Output the (X, Y) coordinate of the center of the cell containing the given text.  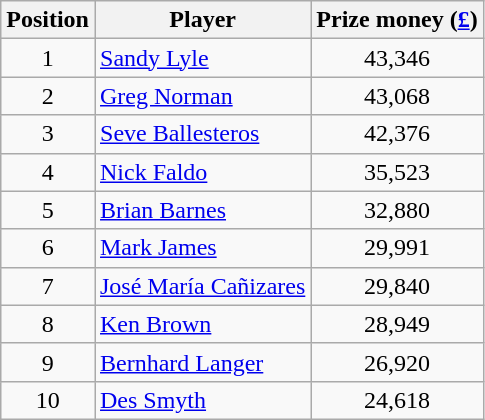
32,880 (397, 210)
7 (48, 286)
Bernhard Langer (202, 362)
Nick Faldo (202, 172)
Seve Ballesteros (202, 134)
8 (48, 324)
Prize money (£) (397, 20)
29,840 (397, 286)
28,949 (397, 324)
43,346 (397, 58)
42,376 (397, 134)
24,618 (397, 400)
9 (48, 362)
Player (202, 20)
43,068 (397, 96)
29,991 (397, 248)
26,920 (397, 362)
6 (48, 248)
3 (48, 134)
Des Smyth (202, 400)
Ken Brown (202, 324)
10 (48, 400)
Brian Barnes (202, 210)
Mark James (202, 248)
4 (48, 172)
Sandy Lyle (202, 58)
35,523 (397, 172)
José María Cañizares (202, 286)
2 (48, 96)
Greg Norman (202, 96)
1 (48, 58)
5 (48, 210)
Position (48, 20)
